Capture the cell that displays the provided text and extract its [x, y] central coordinate. 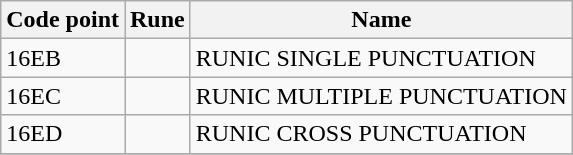
Rune [157, 20]
RUNIC MULTIPLE PUNCTUATION [381, 96]
Name [381, 20]
16ED [63, 134]
RUNIC SINGLE PUNCTUATION [381, 58]
16EB [63, 58]
16EC [63, 96]
RUNIC CROSS PUNCTUATION [381, 134]
Code point [63, 20]
